Scan for the cell matching the given text and deliver its [X, Y] coordinate at center. 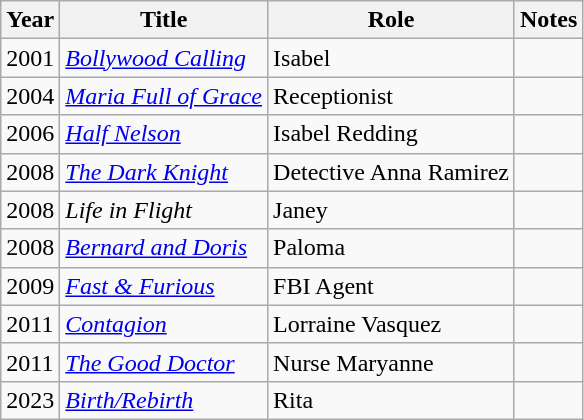
Isabel Redding [392, 134]
Fast & Furious [164, 286]
Life in Flight [164, 210]
Nurse Maryanne [392, 362]
Isabel [392, 58]
2001 [30, 58]
Bernard and Doris [164, 248]
Janey [392, 210]
Paloma [392, 248]
Detective Anna Ramirez [392, 172]
Maria Full of Grace [164, 96]
2004 [30, 96]
2023 [30, 400]
Contagion [164, 324]
Role [392, 20]
2006 [30, 134]
The Good Doctor [164, 362]
Birth/Rebirth [164, 400]
The Dark Knight [164, 172]
Bollywood Calling [164, 58]
Title [164, 20]
Half Nelson [164, 134]
2009 [30, 286]
Year [30, 20]
Receptionist [392, 96]
FBI Agent [392, 286]
Lorraine Vasquez [392, 324]
Notes [548, 20]
Rita [392, 400]
